For the text-containing cell, return its midpoint in [x, y] coordinate format. 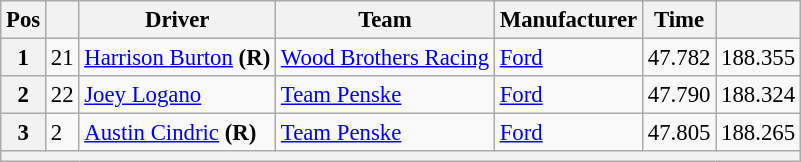
22 [62, 95]
188.324 [758, 95]
3 [24, 133]
Austin Cindric (R) [178, 133]
Time [678, 20]
21 [62, 58]
Driver [178, 20]
Joey Logano [178, 95]
47.805 [678, 133]
188.265 [758, 133]
Pos [24, 20]
Harrison Burton (R) [178, 58]
Manufacturer [568, 20]
47.790 [678, 95]
47.782 [678, 58]
Wood Brothers Racing [386, 58]
Team [386, 20]
188.355 [758, 58]
1 [24, 58]
